For the text-containing cell, return its midpoint in (x, y) coordinate format. 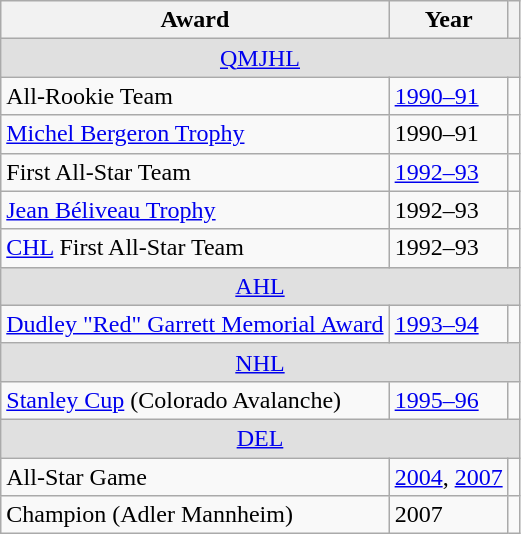
1995–96 (448, 400)
Champion (Adler Mannheim) (195, 515)
Dudley "Red" Garrett Memorial Award (195, 324)
QMJHL (260, 58)
Stanley Cup (Colorado Avalanche) (195, 400)
All-Star Game (195, 477)
First All-Star Team (195, 172)
All-Rookie Team (195, 96)
NHL (260, 362)
Award (195, 20)
Michel Bergeron Trophy (195, 134)
1993–94 (448, 324)
CHL First All-Star Team (195, 248)
AHL (260, 286)
Jean Béliveau Trophy (195, 210)
DEL (260, 438)
2004, 2007 (448, 477)
2007 (448, 515)
Year (448, 20)
